For the text-containing cell, return its midpoint in [X, Y] coordinate format. 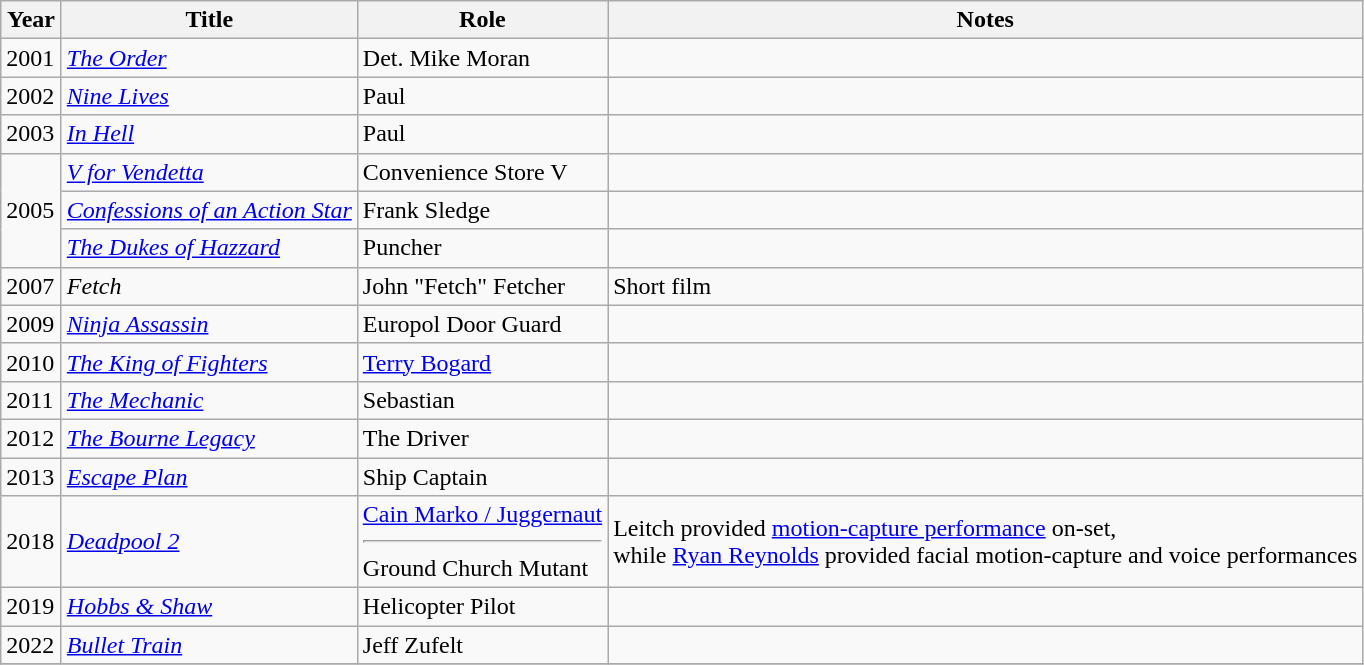
Short film [986, 286]
Notes [986, 20]
2007 [32, 286]
Ninja Assassin [209, 324]
Convenience Store V [482, 172]
Hobbs & Shaw [209, 607]
Fetch [209, 286]
Sebastian [482, 400]
2022 [32, 645]
Ship Captain [482, 477]
2011 [32, 400]
Leitch provided motion-capture performance on-set,while Ryan Reynolds provided facial motion-capture and voice performances [986, 542]
Confessions of an Action Star [209, 210]
Frank Sledge [482, 210]
John "Fetch" Fetcher [482, 286]
2009 [32, 324]
V for Vendetta [209, 172]
2001 [32, 58]
Cain Marko / Juggernaut Ground Church Mutant [482, 542]
Helicopter Pilot [482, 607]
The Dukes of Hazzard [209, 248]
2002 [32, 96]
Role [482, 20]
Year [32, 20]
2010 [32, 362]
In Hell [209, 134]
Title [209, 20]
Jeff Zufelt [482, 645]
The Order [209, 58]
2013 [32, 477]
Europol Door Guard [482, 324]
Escape Plan [209, 477]
Nine Lives [209, 96]
Det. Mike Moran [482, 58]
2019 [32, 607]
Terry Bogard [482, 362]
2012 [32, 438]
2018 [32, 542]
Bullet Train [209, 645]
2005 [32, 210]
The Driver [482, 438]
Deadpool 2 [209, 542]
The Mechanic [209, 400]
Puncher [482, 248]
2003 [32, 134]
The Bourne Legacy [209, 438]
The King of Fighters [209, 362]
